Scan for the cell matching the given text and deliver its [x, y] coordinate at center. 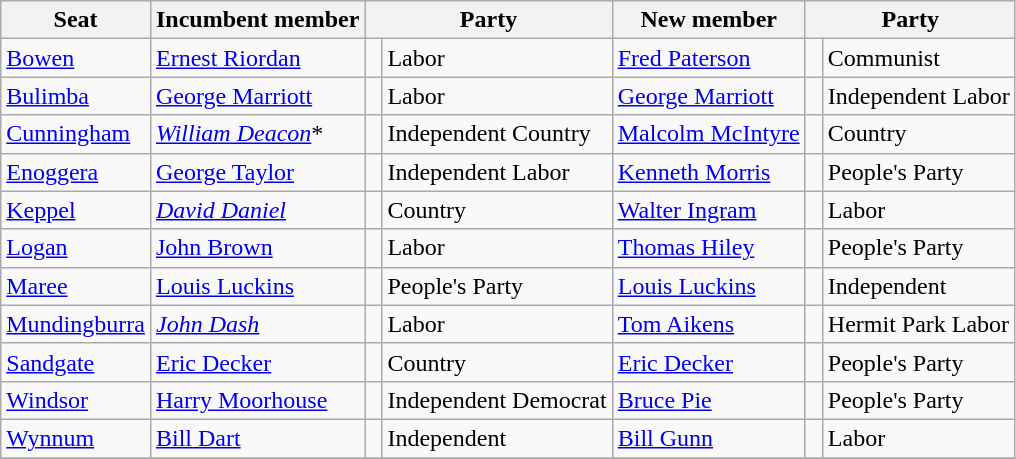
Bill Dart [257, 438]
David Daniel [257, 210]
Bowen [76, 58]
Logan [76, 248]
Kenneth Morris [708, 172]
Bill Gunn [708, 438]
John Brown [257, 248]
Seat [76, 20]
Walter Ingram [708, 210]
Communist [918, 58]
Enoggera [76, 172]
William Deacon* [257, 134]
Hermit Park Labor [918, 324]
Malcolm McIntyre [708, 134]
Bulimba [76, 96]
Cunningham [76, 134]
Incumbent member [257, 20]
Windsor [76, 400]
Ernest Riordan [257, 58]
Sandgate [76, 362]
Maree [76, 286]
Independent Democrat [497, 400]
Tom Aikens [708, 324]
John Dash [257, 324]
Bruce Pie [708, 400]
Keppel [76, 210]
Harry Moorhouse [257, 400]
Mundingburra [76, 324]
Thomas Hiley [708, 248]
New member [708, 20]
Fred Paterson [708, 58]
Independent Country [497, 134]
Wynnum [76, 438]
George Taylor [257, 172]
